Capture the cell that displays the provided text and extract its [x, y] central coordinate. 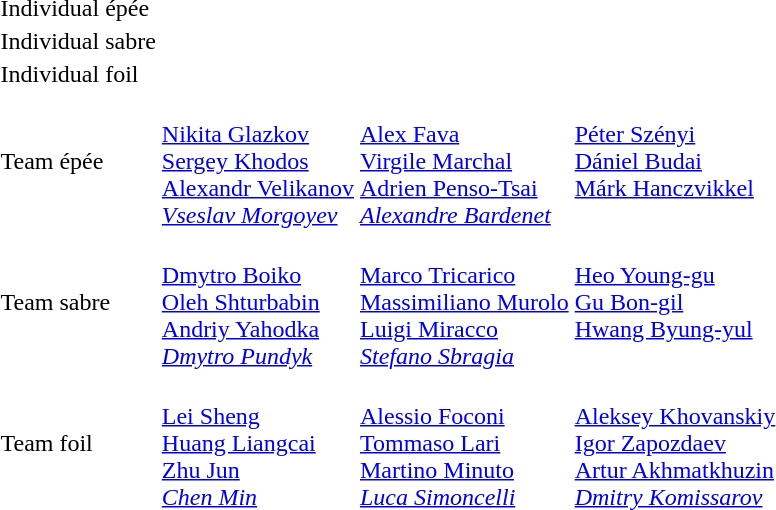
Marco Tricarico Massimiliano MuroloLuigi MiraccoStefano Sbragia [464, 302]
Nikita Glazkov Sergey KhodosAlexandr VelikanovVseslav Morgoyev [258, 161]
Alex Fava Virgile MarchalAdrien Penso-TsaiAlexandre Bardenet [464, 161]
Dmytro Boiko Oleh ShturbabinAndriy YahodkaDmytro Pundyk [258, 302]
